Detect which cell encompasses the target text, then output its [x, y] center coordinate. 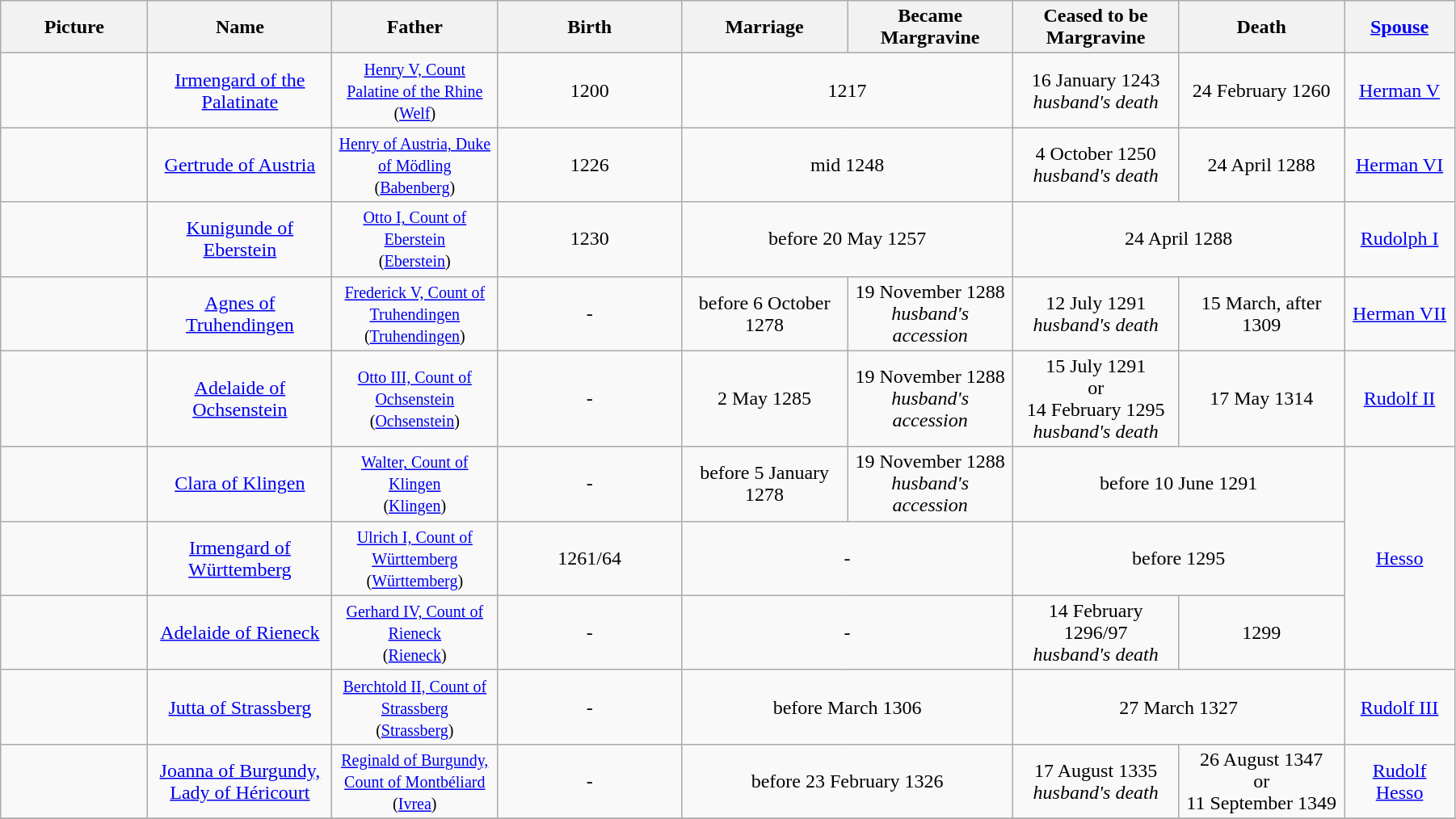
Father [415, 27]
Reginald of Burgundy, Count of Montbéliard(Ivrea) [415, 781]
Gertrude of Austria [240, 165]
Became Margravine [931, 27]
Hesso [1399, 558]
Marriage [764, 27]
Name [240, 27]
mid 1248 [848, 165]
Irmengard of the Palatinate [240, 90]
Joanna of Burgundy, Lady of Héricourt [240, 781]
Adelaide of Ochsenstein [240, 399]
1217 [848, 90]
12 July 1291husband's death [1096, 313]
Clara of Klingen [240, 484]
Ceased to be Margravine [1096, 27]
before 10 June 1291 [1179, 484]
Birth [590, 27]
Irmengard of Württemberg [240, 558]
before March 1306 [848, 707]
Walter, Count of Klingen(Klingen) [415, 484]
Rudolf II [1399, 399]
16 January 1243husband's death [1096, 90]
2 May 1285 [764, 399]
15 July 1291or14 February 1295husband's death [1096, 399]
Otto III, Count of Ochsenstein(Ochsenstein) [415, 399]
Picture [74, 27]
Ulrich I, Count of Württemberg(Württemberg) [415, 558]
1261/64 [590, 558]
14 February 1296/97husband's death [1096, 632]
Gerhard IV, Count of Rieneck(Rieneck) [415, 632]
Rudolf III [1399, 707]
Otto I, Count of Eberstein(Eberstein) [415, 239]
before 5 January 1278 [764, 484]
Spouse [1399, 27]
Rudolf Hesso [1399, 781]
Adelaide of Rieneck [240, 632]
27 March 1327 [1179, 707]
Henry of Austria, Duke of Mödling(Babenberg) [415, 165]
Henry V, Count Palatine of the Rhine(Welf) [415, 90]
Rudolph I [1399, 239]
1226 [590, 165]
before 23 February 1326 [848, 781]
Agnes of Truhendingen [240, 313]
Death [1262, 27]
Herman VI [1399, 165]
before 1295 [1179, 558]
26 August 1347or11 September 1349 [1262, 781]
1230 [590, 239]
17 May 1314 [1262, 399]
Frederick V, Count of Truhendingen(Truhendingen) [415, 313]
24 February 1260 [1262, 90]
Berchtold II, Count of Strassberg(Strassberg) [415, 707]
4 October 1250husband's death [1096, 165]
15 March, after 1309 [1262, 313]
before 20 May 1257 [848, 239]
Jutta of Strassberg [240, 707]
1299 [1262, 632]
Kunigunde of Eberstein [240, 239]
Herman V [1399, 90]
Herman VII [1399, 313]
1200 [590, 90]
before 6 October 1278 [764, 313]
17 August 1335husband's death [1096, 781]
